Return [X, Y] of the center of cell containing provided text 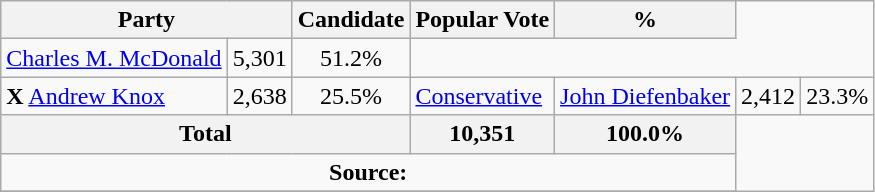
51.2% [351, 58]
25.5% [351, 96]
John Diefenbaker [646, 96]
Candidate [351, 20]
100.0% [646, 134]
Charles M. McDonald [114, 58]
Popular Vote [482, 20]
X Andrew Knox [114, 96]
% [646, 20]
Party [146, 20]
Source: [368, 172]
Conservative [482, 96]
5,301 [260, 58]
2,638 [260, 96]
2,412 [768, 96]
23.3% [838, 96]
10,351 [482, 134]
Total [206, 134]
